Output the (x, y) coordinate of the center of the cell containing the given text.  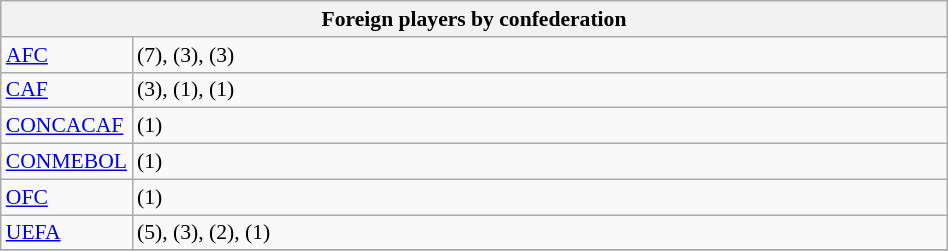
AFC (66, 55)
Foreign players by confederation (474, 19)
CONMEBOL (66, 162)
(3), (1), (1) (540, 90)
CAF (66, 90)
(5), (3), (2), (1) (540, 233)
CONCACAF (66, 126)
OFC (66, 197)
UEFA (66, 233)
(7), (3), (3) (540, 55)
